Capture the cell that displays the provided text and extract its (x, y) central coordinate. 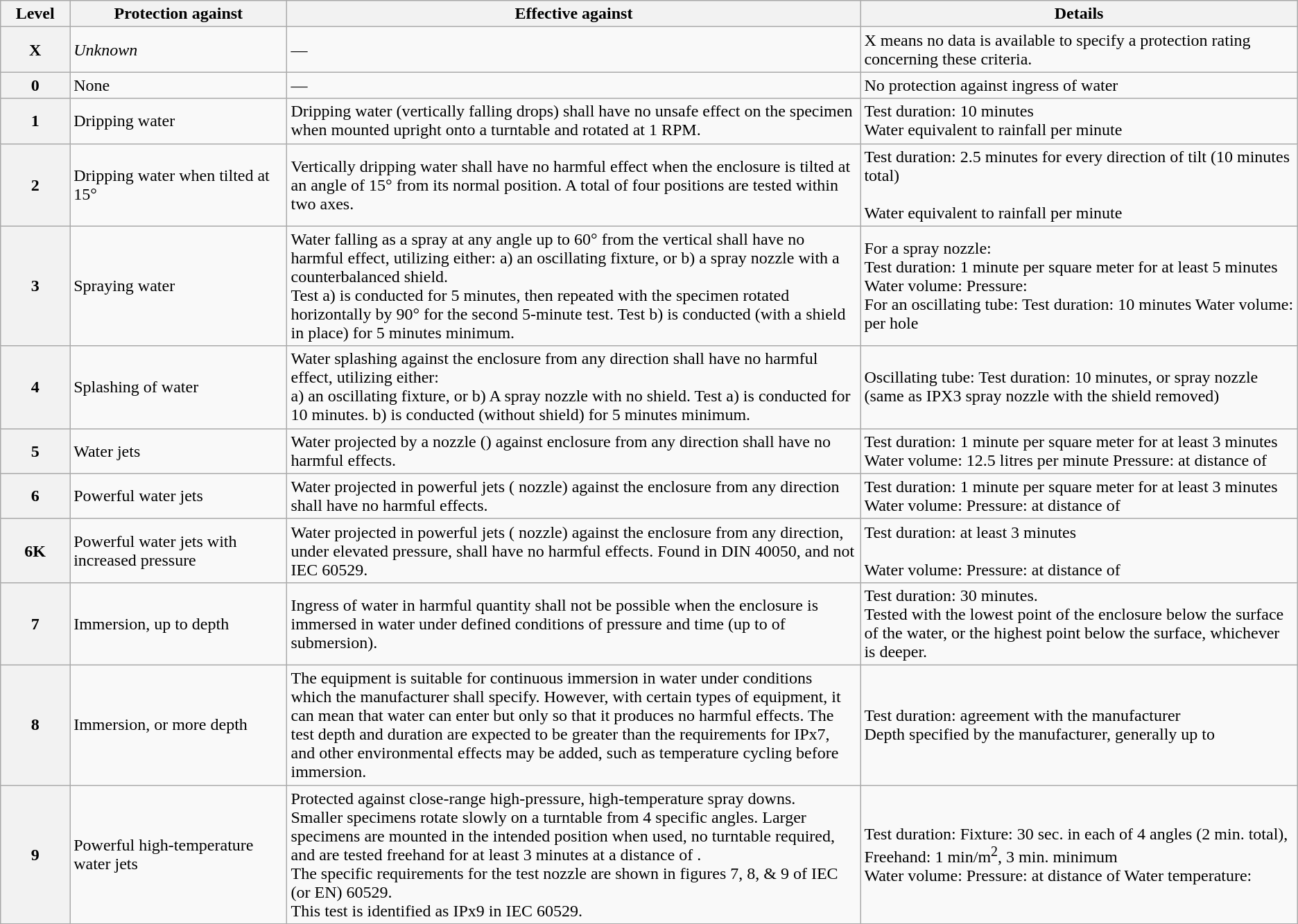
7 (35, 624)
Spraying water (179, 286)
Water jets (179, 451)
Immersion, up to depth (179, 624)
0 (35, 85)
3 (35, 286)
X (35, 50)
5 (35, 451)
Powerful water jets (179, 496)
2 (35, 184)
Effective against (574, 14)
Splashing of water (179, 387)
Details (1079, 14)
Oscillating tube: Test duration: 10 minutes, or spray nozzle (same as IPX3 spray nozzle with the shield removed) (1079, 387)
Dripping water (vertically falling drops) shall have no unsafe effect on the specimen when mounted upright onto a turntable and rotated at 1 RPM. (574, 121)
9 (35, 854)
1 (35, 121)
Water projected by a nozzle () against enclosure from any direction shall have no harmful effects. (574, 451)
8 (35, 725)
None (179, 85)
Test duration: 10 minutesWater equivalent to rainfall per minute (1079, 121)
Test duration: 2.5 minutes for every direction of tilt (10 minutes total)Water equivalent to rainfall per minute (1079, 184)
X means no data is available to specify a protection rating concerning these criteria. (1079, 50)
6 (35, 496)
4 (35, 387)
Powerful high-temperature water jets (179, 854)
Test duration: 1 minute per square meter for at least 3 minutesWater volume: 12.5 litres per minute Pressure: at distance of (1079, 451)
No protection against ingress of water (1079, 85)
Immersion, or more depth (179, 725)
Water projected in powerful jets ( nozzle) against the enclosure from any direction shall have no harmful effects. (574, 496)
Level (35, 14)
Powerful water jets with increased pressure (179, 550)
Test duration: at least 3 minutesWater volume: Pressure: at distance of (1079, 550)
6K (35, 550)
Dripping water (179, 121)
Dripping water when tilted at 15° (179, 184)
Test duration: 1 minute per square meter for at least 3 minutesWater volume: Pressure: at distance of (1079, 496)
Unknown (179, 50)
Protection against (179, 14)
Test duration: agreement with the manufacturerDepth specified by the manufacturer, generally up to (1079, 725)
